Detect which cell encompasses the target text, then output its (X, Y) center coordinate. 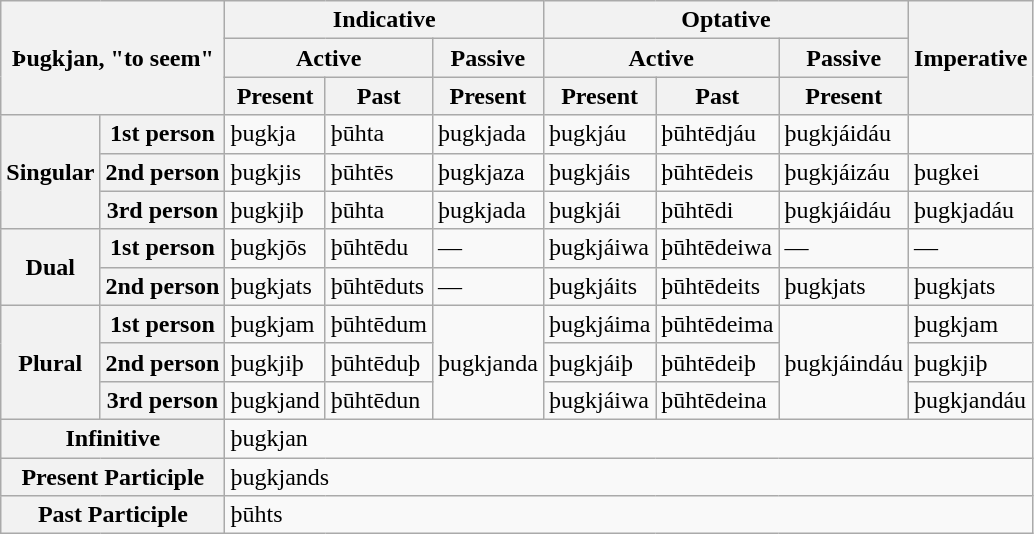
Past Participle (113, 515)
Present Participle (113, 477)
þugkjáima (599, 324)
þugkjan (629, 438)
þūhtēdeina (718, 400)
þugkjands (629, 477)
Optative (726, 20)
þugkjis (275, 172)
þugkjandáu (971, 400)
þūhtēdeiþ (718, 362)
þūhtēdjáu (718, 134)
Singular (50, 172)
þūhtēduts (378, 286)
þugkjadáu (971, 210)
þūhtēdi (718, 210)
þugkjáis (599, 172)
þūhtēduþ (378, 362)
þugkjái (599, 210)
þugkjaza (488, 172)
Þugkjan, "to seem" (113, 58)
þugkjáizáu (844, 172)
þūhtēdeima (718, 324)
Plural (50, 362)
þugkei (971, 172)
þūhtēdun (378, 400)
þūhts (629, 515)
þugkjōs (275, 248)
þugkjanda (488, 362)
þugkjáindáu (844, 362)
þugkjáu (599, 134)
Dual (50, 267)
Indicative (384, 20)
þugkjand (275, 400)
þūhtēdum (378, 324)
þūhtēdeits (718, 286)
þūhtēs (378, 172)
þūhtēdeis (718, 172)
þugkja (275, 134)
þugkjáits (599, 286)
þūhtēdu (378, 248)
Infinitive (113, 438)
þūhtēdeiwa (718, 248)
Imperative (971, 58)
þugkjáiþ (599, 362)
